Return (X, Y) of the center of cell containing provided text 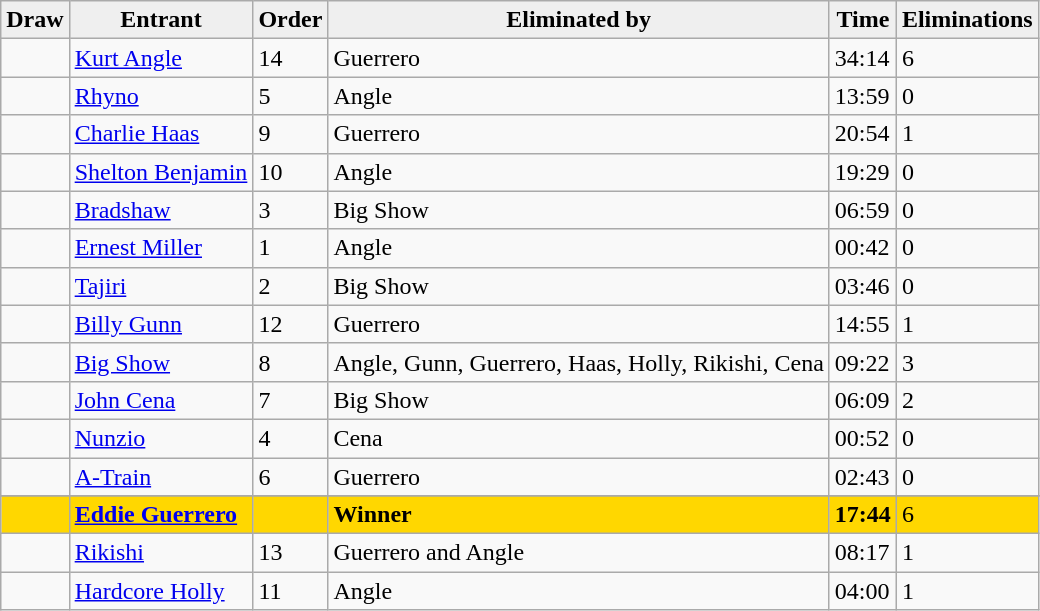
7 (290, 400)
Nunzio (161, 438)
11 (290, 591)
20:54 (862, 134)
00:52 (862, 438)
Ernest Miller (161, 248)
03:46 (862, 286)
Bradshaw (161, 210)
Kurt Angle (161, 58)
04:00 (862, 591)
09:22 (862, 362)
Eliminated by (578, 20)
5 (290, 96)
02:43 (862, 477)
Winner (578, 515)
13:59 (862, 96)
Rhyno (161, 96)
06:09 (862, 400)
00:42 (862, 248)
Rikishi (161, 553)
9 (290, 134)
14 (290, 58)
Time (862, 20)
John Cena (161, 400)
Charlie Haas (161, 134)
Eddie Guerrero (161, 515)
Tajiri (161, 286)
14:55 (862, 324)
12 (290, 324)
17:44 (862, 515)
34:14 (862, 58)
08:17 (862, 553)
8 (290, 362)
06:59 (862, 210)
Hardcore Holly (161, 591)
Billy Gunn (161, 324)
19:29 (862, 172)
13 (290, 553)
4 (290, 438)
Angle, Gunn, Guerrero, Haas, Holly, Rikishi, Cena (578, 362)
A-Train (161, 477)
Guerrero and Angle (578, 553)
Eliminations (967, 20)
Order (290, 20)
10 (290, 172)
Draw (35, 20)
Entrant (161, 20)
Cena (578, 438)
Shelton Benjamin (161, 172)
